Provide the (X, Y) coordinate of the cell's center where the given text is located.  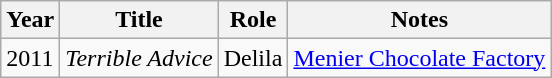
Year (30, 20)
Notes (420, 20)
Title (139, 20)
Role (253, 20)
Terrible Advice (139, 58)
2011 (30, 58)
Delila (253, 58)
Menier Chocolate Factory (420, 58)
